From the cell containing the given text, extract its center point as (x, y) coordinate. 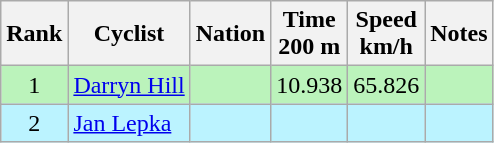
Jan Lepka (129, 123)
10.938 (310, 85)
1 (34, 85)
Rank (34, 34)
Darryn Hill (129, 85)
Time200 m (310, 34)
Cyclist (129, 34)
Nation (230, 34)
Speedkm/h (386, 34)
Notes (459, 34)
2 (34, 123)
65.826 (386, 85)
